Detect which cell encompasses the target text, then output its [X, Y] center coordinate. 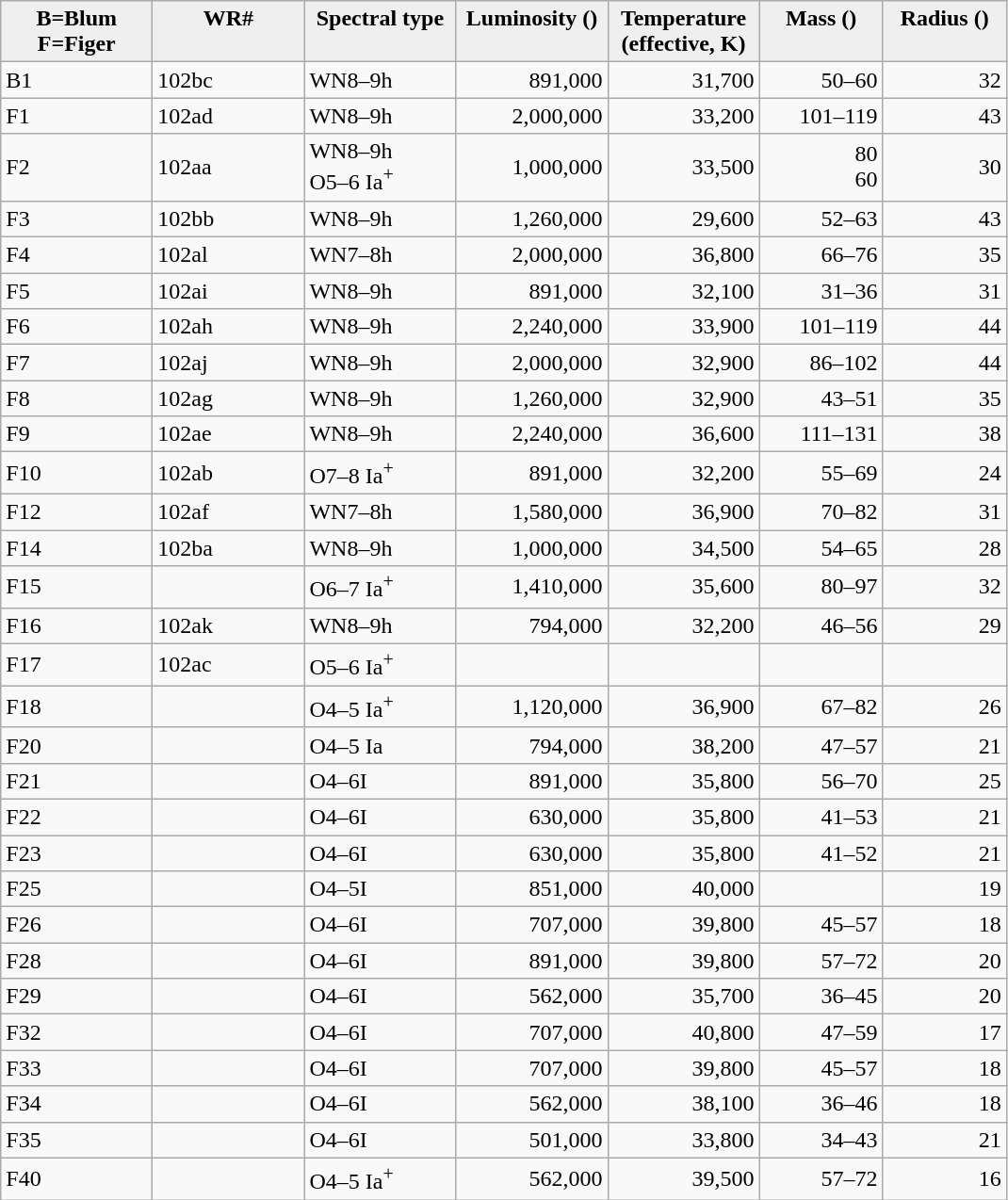
O4–5I [381, 889]
O7–8 Ia+ [381, 473]
43–51 [821, 398]
35,600 [684, 588]
102ai [228, 291]
33,200 [684, 116]
41–53 [821, 817]
31–36 [821, 291]
F15 [77, 588]
102ac [228, 665]
102aa [228, 168]
30 [944, 168]
O4–5 Ia [381, 745]
34,500 [684, 548]
F4 [77, 255]
80–97 [821, 588]
32,100 [684, 291]
F2 [77, 168]
47–59 [821, 1032]
WR# [228, 32]
38,100 [684, 1104]
B=Blum F=Figer [77, 32]
38,200 [684, 745]
111–131 [821, 434]
Spectral type [381, 32]
16 [944, 1179]
F21 [77, 781]
38 [944, 434]
1,410,000 [531, 588]
40,800 [684, 1032]
35,700 [684, 997]
34–43 [821, 1140]
F5 [77, 291]
70–82 [821, 511]
40,000 [684, 889]
F40 [77, 1179]
8060 [821, 168]
28 [944, 548]
F18 [77, 706]
47–57 [821, 745]
WN8–9hO5–6 Ia+ [381, 168]
Radius () [944, 32]
31,700 [684, 80]
F33 [77, 1068]
F17 [77, 665]
36–46 [821, 1104]
67–82 [821, 706]
39,500 [684, 1179]
F34 [77, 1104]
Temperature (effective, K) [684, 32]
O5–6 Ia+ [381, 665]
851,000 [531, 889]
50–60 [821, 80]
Luminosity () [531, 32]
102bb [228, 219]
33,900 [684, 327]
25 [944, 781]
F35 [77, 1140]
66–76 [821, 255]
54–65 [821, 548]
36,800 [684, 255]
Mass () [821, 32]
102ak [228, 625]
F3 [77, 219]
24 [944, 473]
26 [944, 706]
55–69 [821, 473]
102af [228, 511]
F12 [77, 511]
F32 [77, 1032]
36,600 [684, 434]
102ad [228, 116]
33,500 [684, 168]
33,800 [684, 1140]
F29 [77, 997]
F22 [77, 817]
86–102 [821, 363]
102al [228, 255]
102ah [228, 327]
102ba [228, 548]
F28 [77, 961]
F9 [77, 434]
F20 [77, 745]
17 [944, 1032]
F8 [77, 398]
F25 [77, 889]
F10 [77, 473]
F23 [77, 853]
52–63 [821, 219]
F7 [77, 363]
F6 [77, 327]
102ae [228, 434]
F26 [77, 925]
36–45 [821, 997]
29,600 [684, 219]
1,580,000 [531, 511]
19 [944, 889]
1,120,000 [531, 706]
O6–7 Ia+ [381, 588]
102ab [228, 473]
102bc [228, 80]
B1 [77, 80]
102ag [228, 398]
41–52 [821, 853]
F14 [77, 548]
56–70 [821, 781]
F16 [77, 625]
46–56 [821, 625]
F1 [77, 116]
501,000 [531, 1140]
102aj [228, 363]
29 [944, 625]
